Determine the (x, y) coordinate at the center of the cell enclosing the given text.  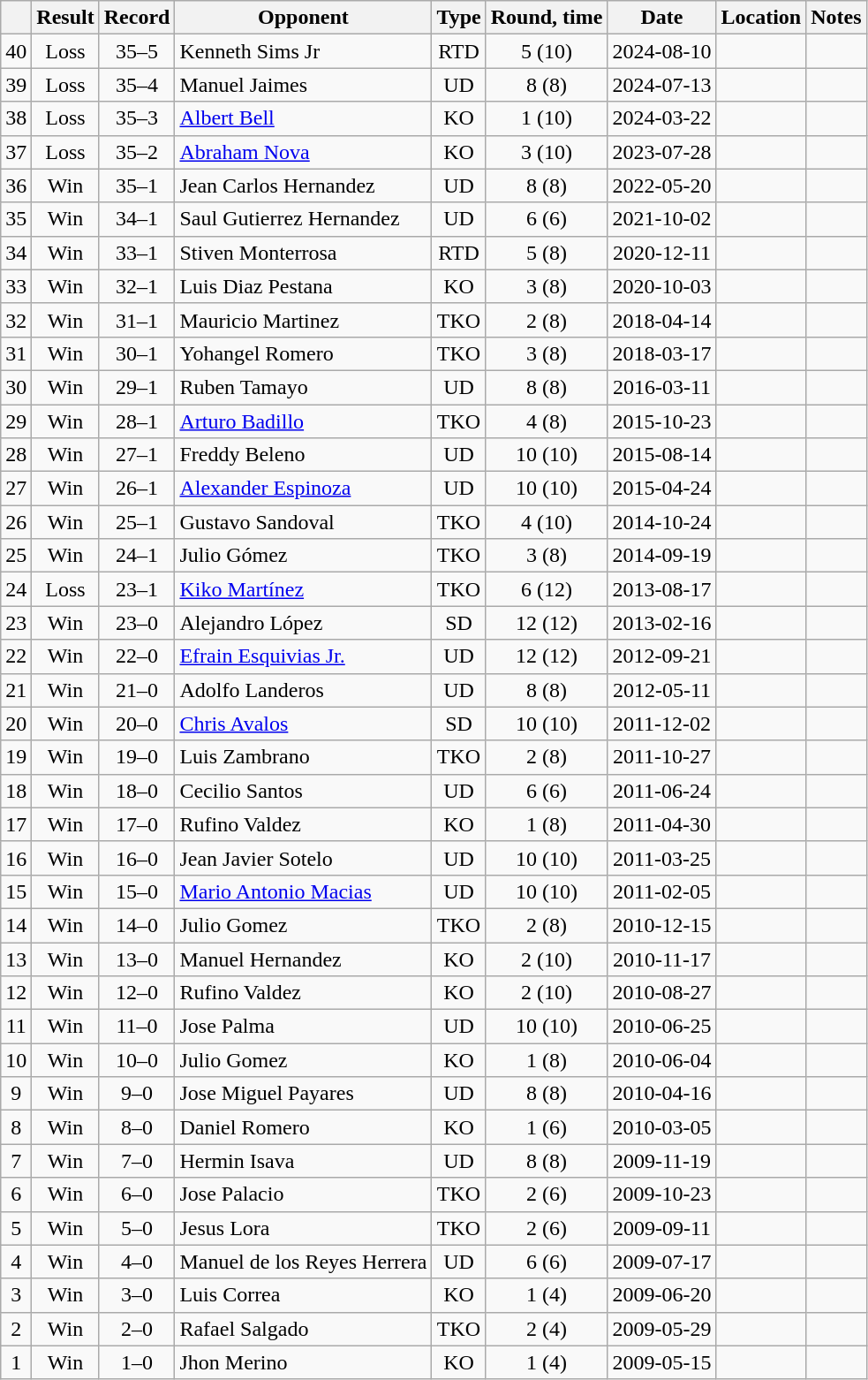
Stiven Monterrosa (304, 253)
Type (459, 18)
4 (8) (547, 421)
Abraham Nova (304, 152)
2010-12-15 (662, 925)
Alexander Espinoza (304, 489)
3 (10) (547, 152)
Arturo Badillo (304, 421)
2014-09-19 (662, 556)
2010-03-05 (662, 1127)
2009-05-15 (662, 1362)
2012-05-11 (662, 690)
Manuel de los Reyes Herrera (304, 1262)
11–0 (137, 1027)
13 (16, 959)
3–0 (137, 1295)
1 (16, 1362)
29 (16, 421)
35–3 (137, 118)
21 (16, 690)
Saul Gutierrez Hernandez (304, 219)
3 (16, 1295)
19 (16, 757)
34 (16, 253)
40 (16, 51)
Luis Zambrano (304, 757)
Jean Carlos Hernandez (304, 186)
Mauricio Martinez (304, 320)
18 (16, 791)
20 (16, 724)
4–0 (137, 1262)
Chris Avalos (304, 724)
24–1 (137, 556)
Julio Gómez (304, 556)
6 (12) (547, 589)
5–0 (137, 1228)
35–2 (137, 152)
2016-03-11 (662, 387)
2 (16, 1329)
Date (662, 18)
18–0 (137, 791)
16 (16, 858)
24 (16, 589)
Jesus Lora (304, 1228)
2024-07-13 (662, 85)
2020-10-03 (662, 286)
26–1 (137, 489)
30 (16, 387)
2010-08-27 (662, 993)
2–0 (137, 1329)
2012-09-21 (662, 656)
2024-08-10 (662, 51)
2015-04-24 (662, 489)
7 (16, 1161)
31–1 (137, 320)
2010-04-16 (662, 1094)
22–0 (137, 656)
Adolfo Landeros (304, 690)
2021-10-02 (662, 219)
Rafael Salgado (304, 1329)
12 (16, 993)
39 (16, 85)
Result (65, 18)
5 (8) (547, 253)
2020-12-11 (662, 253)
Kenneth Sims Jr (304, 51)
2009-06-20 (662, 1295)
8–0 (137, 1127)
2009-09-11 (662, 1228)
21–0 (137, 690)
Kiko Martínez (304, 589)
2018-04-14 (662, 320)
5 (10) (547, 51)
2015-10-23 (662, 421)
Efrain Esquivias Jr. (304, 656)
20–0 (137, 724)
32 (16, 320)
2011-04-30 (662, 824)
23–0 (137, 623)
31 (16, 353)
Mario Antonio Macias (304, 891)
26 (16, 522)
Jose Palma (304, 1027)
2011-12-02 (662, 724)
1–0 (137, 1362)
1 (6) (547, 1127)
12–0 (137, 993)
2015-08-14 (662, 455)
Round, time (547, 18)
15–0 (137, 891)
Yohangel Romero (304, 353)
2009-07-17 (662, 1262)
Luis Diaz Pestana (304, 286)
27 (16, 489)
Notes (836, 18)
11 (16, 1027)
22 (16, 656)
Albert Bell (304, 118)
8 (16, 1127)
2013-08-17 (662, 589)
35–4 (137, 85)
2 (4) (547, 1329)
2009-05-29 (662, 1329)
35–1 (137, 186)
2013-02-16 (662, 623)
Jose Palacio (304, 1194)
Manuel Jaimes (304, 85)
9 (16, 1094)
35 (16, 219)
Gustavo Sandoval (304, 522)
4 (16, 1262)
2010-06-04 (662, 1060)
33 (16, 286)
2011-02-05 (662, 891)
16–0 (137, 858)
13–0 (137, 959)
37 (16, 152)
2011-06-24 (662, 791)
25–1 (137, 522)
36 (16, 186)
23 (16, 623)
2011-03-25 (662, 858)
Cecilio Santos (304, 791)
2023-07-28 (662, 152)
15 (16, 891)
7–0 (137, 1161)
33–1 (137, 253)
14 (16, 925)
2010-11-17 (662, 959)
Alejandro López (304, 623)
4 (10) (547, 522)
Opponent (304, 18)
6–0 (137, 1194)
14–0 (137, 925)
34–1 (137, 219)
32–1 (137, 286)
17 (16, 824)
Hermin Isava (304, 1161)
25 (16, 556)
Record (137, 18)
17–0 (137, 824)
Location (761, 18)
2024-03-22 (662, 118)
10–0 (137, 1060)
30–1 (137, 353)
Freddy Beleno (304, 455)
29–1 (137, 387)
2014-10-24 (662, 522)
Ruben Tamayo (304, 387)
28–1 (137, 421)
35–5 (137, 51)
2009-10-23 (662, 1194)
Jose Miguel Payares (304, 1094)
2022-05-20 (662, 186)
5 (16, 1228)
19–0 (137, 757)
2010-06-25 (662, 1027)
Manuel Hernandez (304, 959)
1 (10) (547, 118)
Jhon Merino (304, 1362)
Luis Correa (304, 1295)
Jean Javier Sotelo (304, 858)
2011-10-27 (662, 757)
2009-11-19 (662, 1161)
2018-03-17 (662, 353)
27–1 (137, 455)
Daniel Romero (304, 1127)
6 (16, 1194)
9–0 (137, 1094)
28 (16, 455)
38 (16, 118)
10 (16, 1060)
23–1 (137, 589)
